Search for the cell housing the specified text and yield its (X, Y) center coordinate. 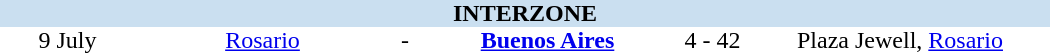
Rosario (262, 40)
- (405, 40)
9 July (68, 40)
INTERZONE (525, 14)
Buenos Aires (548, 40)
Plaza Jewell, Rosario (900, 40)
4 - 42 (712, 40)
